Output the (x, y) coordinate of the center of the cell containing the given text.  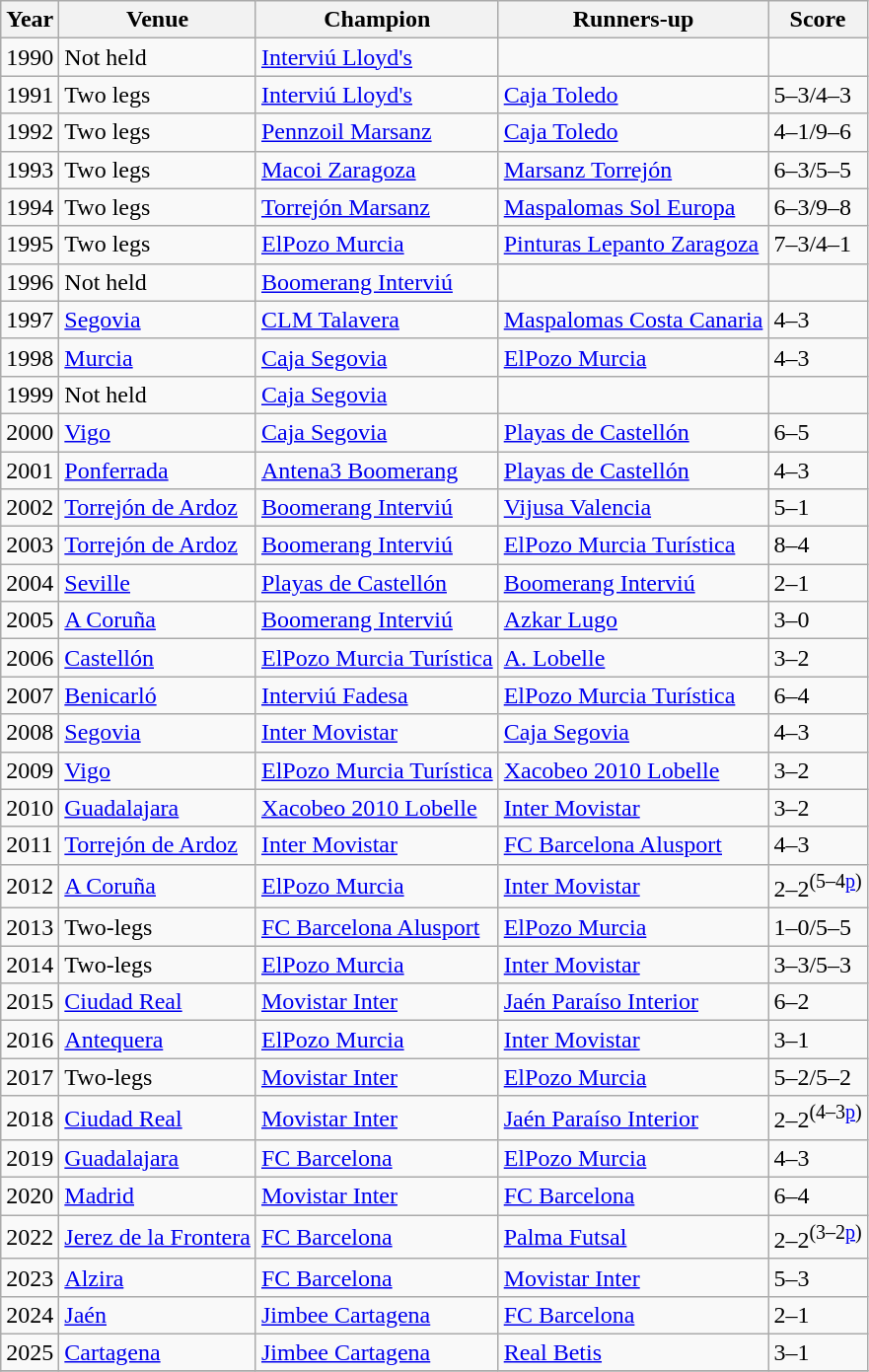
Jaén (158, 1315)
2019 (30, 1159)
Antequera (158, 1040)
Cartagena (158, 1352)
8–4 (818, 545)
Maspalomas Sol Europa (633, 207)
1991 (30, 95)
2014 (30, 965)
2017 (30, 1077)
Macoi Zaragoza (377, 170)
2022 (30, 1237)
Year (30, 20)
1997 (30, 320)
Castellón (158, 658)
Torrejón Marsanz (377, 207)
2009 (30, 770)
1996 (30, 282)
1990 (30, 57)
6–5 (818, 432)
2011 (30, 845)
2000 (30, 432)
2004 (30, 583)
4–1/9–6 (818, 132)
2005 (30, 620)
1992 (30, 132)
Azkar Lugo (633, 620)
2006 (30, 658)
3–0 (818, 620)
2010 (30, 808)
CLM Talavera (377, 320)
1994 (30, 207)
2–2(5–4p) (818, 886)
2001 (30, 470)
2003 (30, 545)
2–2(3–2p) (818, 1237)
2007 (30, 695)
2–2(4–3p) (818, 1119)
Antena3 Boomerang (377, 470)
Seville (158, 583)
2002 (30, 508)
Ponferrada (158, 470)
Jerez de la Frontera (158, 1237)
Pinturas Lepanto Zaragoza (633, 245)
Murcia (158, 357)
Vijusa Valencia (633, 508)
2013 (30, 927)
2020 (30, 1196)
Pennzoil Marsanz (377, 132)
Marsanz Torrejón (633, 170)
2023 (30, 1277)
6–3/9–8 (818, 207)
2008 (30, 733)
1998 (30, 357)
2018 (30, 1119)
Champion (377, 20)
5–3/4–3 (818, 95)
Interviú Fadesa (377, 695)
2024 (30, 1315)
A. Lobelle (633, 658)
Venue (158, 20)
Real Betis (633, 1352)
1999 (30, 395)
Benicarló (158, 695)
2015 (30, 1002)
2025 (30, 1352)
Runners-up (633, 20)
1993 (30, 170)
1–0/5–5 (818, 927)
6–2 (818, 1002)
5–2/5–2 (818, 1077)
1995 (30, 245)
Madrid (158, 1196)
2016 (30, 1040)
Palma Futsal (633, 1237)
2012 (30, 886)
5–3 (818, 1277)
Maspalomas Costa Canaria (633, 320)
Score (818, 20)
3–3/5–3 (818, 965)
7–3/4–1 (818, 245)
5–1 (818, 508)
6–3/5–5 (818, 170)
Alzira (158, 1277)
